Output the [X, Y] coordinate of the center of the cell containing the given text.  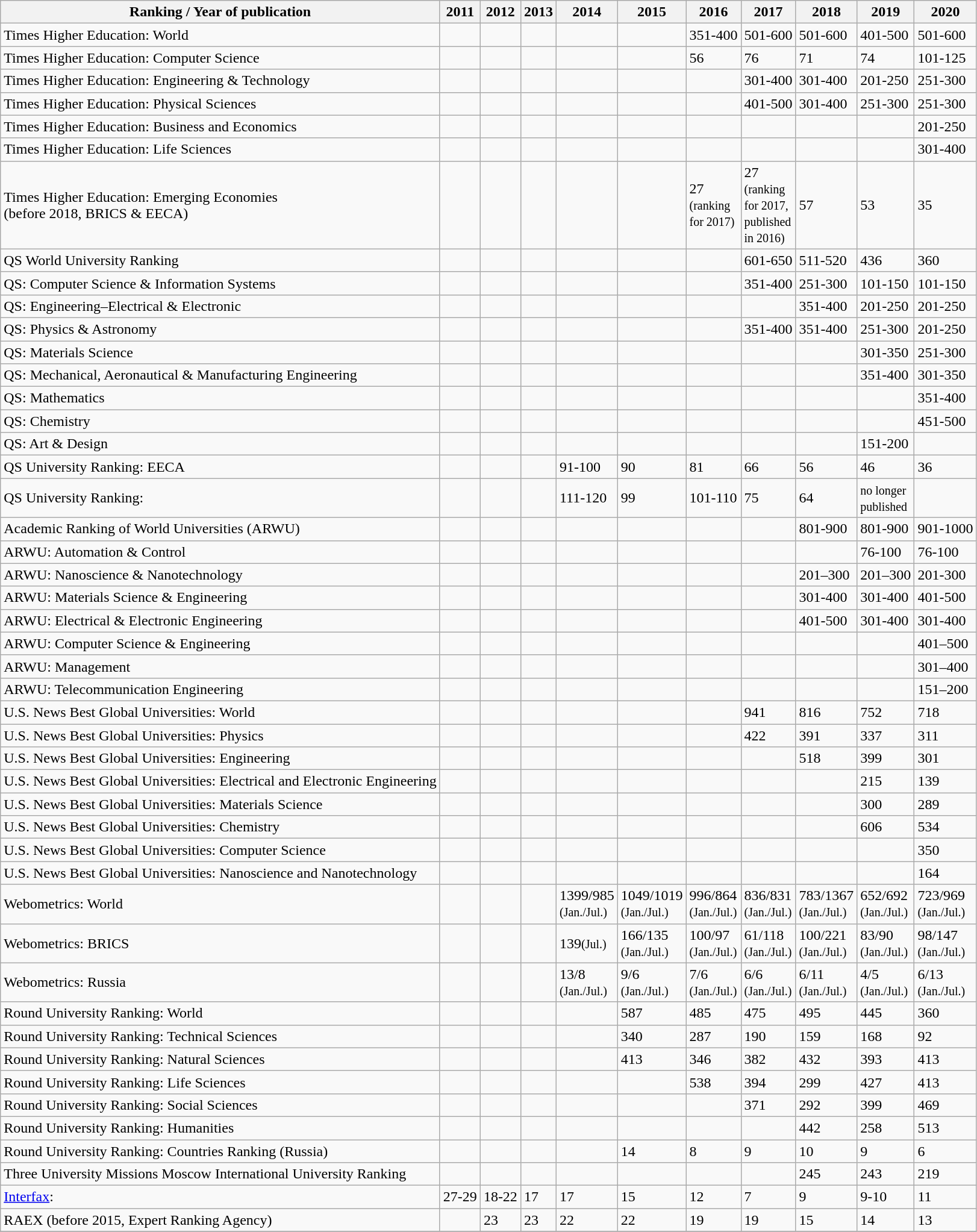
606 [885, 827]
Round University Ranking: Social Sciences [220, 1105]
6/6(Jan./Jul.) [769, 982]
U.S. News Best Global Universities: Physics [220, 736]
511-520 [826, 260]
83/90(Jan./Jul.) [885, 943]
Round University Ranking: Life Sciences [220, 1082]
469 [946, 1105]
101-110 [713, 498]
311 [946, 736]
QS World University Ranking [220, 260]
99 [652, 498]
151–200 [946, 689]
11 [946, 1197]
391 [826, 736]
QS University Ranking: EECA [220, 467]
9/6(Jan./Jul.) [652, 982]
301–400 [946, 666]
783/1367(Jan./Jul.) [826, 904]
350 [946, 850]
U.S. News Best Global Universities: World [220, 712]
92 [946, 1036]
139 [946, 781]
QS: Art & Design [220, 444]
66 [769, 467]
Round University Ranking: Humanities [220, 1128]
301 [946, 758]
219 [946, 1174]
289 [946, 804]
Times Higher Education: World [220, 35]
91-100 [587, 467]
Webometrics: World [220, 904]
432 [826, 1059]
U.S. News Best Global Universities: Engineering [220, 758]
2018 [826, 12]
U.S. News Best Global Universities: Electrical and Electronic Engineering [220, 781]
13 [946, 1220]
513 [946, 1128]
ARWU: Materials Science & Engineering [220, 598]
Academic Ranking of World Universities (ARWU) [220, 529]
371 [769, 1105]
100/97(Jan./Jul.) [713, 943]
ARWU: Management [220, 666]
27(ranking for 2017, published in 2016) [769, 205]
101-125 [946, 58]
6/11(Jan./Jul.) [826, 982]
QS: Chemistry [220, 421]
652/692(Jan./Jul.) [885, 904]
46 [885, 467]
6/13(Jan./Jul.) [946, 982]
816 [826, 712]
35 [946, 205]
436 [885, 260]
RAEX (before 2015, Expert Ranking Agency) [220, 1220]
98/147(Jan./Jul.) [946, 943]
U.S. News Best Global Universities: Chemistry [220, 827]
ARWU: Automation & Control [220, 552]
292 [826, 1105]
QS: Mechanical, Aeronautical & Manufacturing Engineering [220, 375]
451-500 [946, 421]
151-200 [885, 444]
382 [769, 1059]
393 [885, 1059]
941 [769, 712]
Times Higher Education: Emerging Economies (before 2018, BRICS & EECA) [220, 205]
7 [769, 1197]
8 [713, 1151]
534 [946, 827]
Webometrics: BRICS [220, 943]
2017 [769, 12]
2020 [946, 12]
76 [769, 58]
Round University Ranking: Natural Sciences [220, 1059]
445 [885, 1013]
Webometrics: Russia [220, 982]
6 [946, 1151]
no longer published [885, 498]
601-650 [769, 260]
2016 [713, 12]
1399/985(Jan./Jul.) [587, 904]
75 [769, 498]
Times Higher Education: Physical Sciences [220, 104]
475 [769, 1013]
10 [826, 1151]
9-10 [885, 1197]
836/831(Jan./Jul.) [769, 904]
53 [885, 205]
12 [713, 1197]
61/118(Jan./Jul.) [769, 943]
Three University Missions Moscow International University Ranking [220, 1174]
2011 [460, 12]
245 [826, 1174]
Round University Ranking: Countries Ranking (Russia) [220, 1151]
168 [885, 1036]
166/135(Jan./Jul.) [652, 943]
QS University Ranking: [220, 498]
2012 [500, 12]
64 [826, 498]
Times Higher Education: Life Sciences [220, 149]
394 [769, 1082]
90 [652, 467]
340 [652, 1036]
299 [826, 1082]
300 [885, 804]
ARWU: Electrical & Electronic Engineering [220, 621]
718 [946, 712]
QS: Computer Science & Information Systems [220, 283]
139(Jul.) [587, 943]
ARWU: Telecommunication Engineering [220, 689]
27-29 [460, 1197]
71 [826, 58]
13/8(Jan./Jul.) [587, 982]
201-300 [946, 575]
442 [826, 1128]
2015 [652, 12]
1049/1019(Jan./Jul.) [652, 904]
427 [885, 1082]
Times Higher Education: Business and Economics [220, 127]
4/5(Jan./Jul.) [885, 982]
36 [946, 467]
U.S. News Best Global Universities: Materials Science [220, 804]
996/864(Jan./Jul.) [713, 904]
QS: Mathematics [220, 398]
258 [885, 1128]
495 [826, 1013]
U.S. News Best Global Universities: Nanoscience and Nanotechnology [220, 873]
7/6(Jan./Jul.) [713, 982]
57 [826, 205]
2014 [587, 12]
100/221(Jan./Jul.) [826, 943]
190 [769, 1036]
401–500 [946, 643]
27(ranking for 2017) [713, 205]
111-120 [587, 498]
723/969(Jan./Jul.) [946, 904]
337 [885, 736]
243 [885, 1174]
Interfax: [220, 1197]
215 [885, 781]
2013 [538, 12]
ARWU: Nanoscience & Nanotechnology [220, 575]
587 [652, 1013]
Times Higher Education: Engineering & Technology [220, 81]
ARWU: Computer Science & Engineering [220, 643]
346 [713, 1059]
QS: Materials Science [220, 352]
Round University Ranking: Technical Sciences [220, 1036]
18-22 [500, 1197]
159 [826, 1036]
752 [885, 712]
518 [826, 758]
485 [713, 1013]
164 [946, 873]
Times Higher Education: Computer Science [220, 58]
QS: Engineering–Electrical & Electronic [220, 306]
901-1000 [946, 529]
81 [713, 467]
Ranking / Year of publication [220, 12]
2019 [885, 12]
74 [885, 58]
QS: Physics & Astronomy [220, 329]
Round University Ranking: World [220, 1013]
538 [713, 1082]
422 [769, 736]
U.S. News Best Global Universities: Computer Science [220, 850]
287 [713, 1036]
